Pinpoint the cell where the given text exists, returning its (x, y) midpoint coordinate. 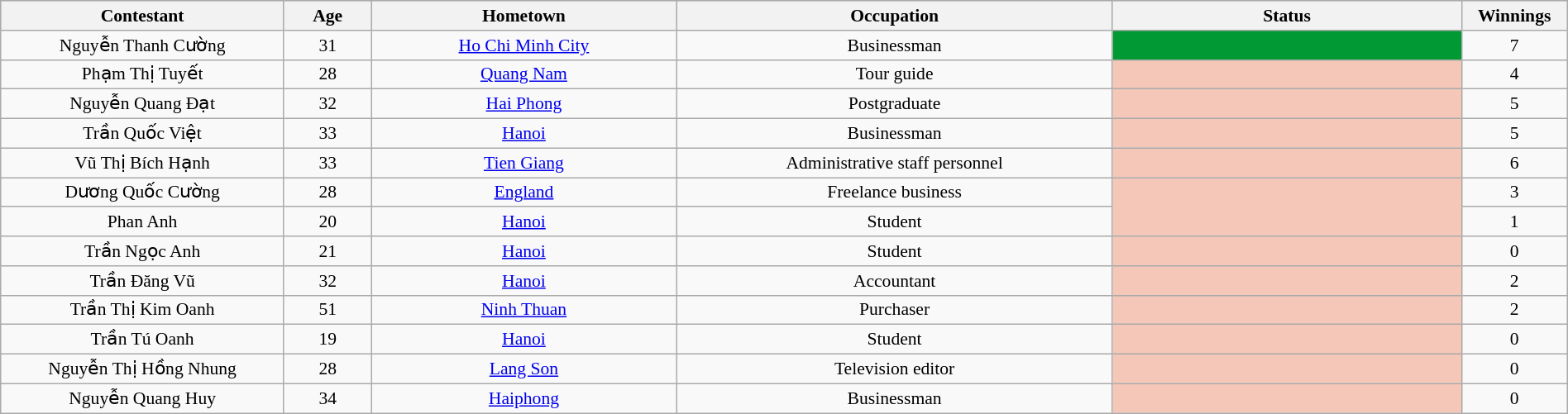
Lang Son (524, 369)
Purchaser (895, 310)
Phạm Thị Tuyết (142, 74)
Trần Đăng Vũ (142, 281)
Nguyễn Quang Đạt (142, 104)
Tien Giang (524, 163)
3 (1514, 193)
6 (1514, 163)
Nguyễn Quang Huy (142, 398)
1 (1514, 222)
Status (1287, 16)
Trần Ngọc Anh (142, 251)
Vũ Thị Bích Hạnh (142, 163)
34 (327, 398)
31 (327, 45)
Winnings (1514, 16)
Nguyễn Thanh Cường (142, 45)
Ninh Thuan (524, 310)
Television editor (895, 369)
Postgraduate (895, 104)
Tour guide (895, 74)
England (524, 193)
Phan Anh (142, 222)
Administrative staff personnel (895, 163)
Age (327, 16)
Quang Nam (524, 74)
Dương Quốc Cường (142, 193)
Ho Chi Minh City (524, 45)
Accountant (895, 281)
Trần Quốc Việt (142, 134)
Contestant (142, 16)
Nguyễn Thị Hồng Nhung (142, 369)
Trần Tú Oanh (142, 340)
51 (327, 310)
19 (327, 340)
Trần Thị Kim Oanh (142, 310)
21 (327, 251)
20 (327, 222)
7 (1514, 45)
Hai Phong (524, 104)
4 (1514, 74)
Hometown (524, 16)
Occupation (895, 16)
Freelance business (895, 193)
Haiphong (524, 398)
